From the cell containing the given text, extract its center point as (X, Y) coordinate. 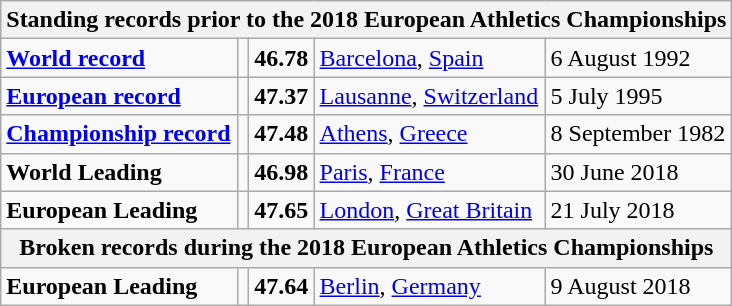
Standing records prior to the 2018 European Athletics Championships (366, 20)
46.98 (282, 172)
47.64 (282, 286)
Berlin, Germany (430, 286)
Lausanne, Switzerland (430, 96)
London, Great Britain (430, 210)
21 July 2018 (638, 210)
World Leading (120, 172)
47.37 (282, 96)
Paris, France (430, 172)
Athens, Greece (430, 134)
World record (120, 58)
47.65 (282, 210)
46.78 (282, 58)
30 June 2018 (638, 172)
6 August 1992 (638, 58)
Championship record (120, 134)
47.48 (282, 134)
Broken records during the 2018 European Athletics Championships (366, 248)
5 July 1995 (638, 96)
Barcelona, Spain (430, 58)
European record (120, 96)
9 August 2018 (638, 286)
8 September 1982 (638, 134)
